Return the (X, Y) coordinate for the center point of the cell that contains the specified text.  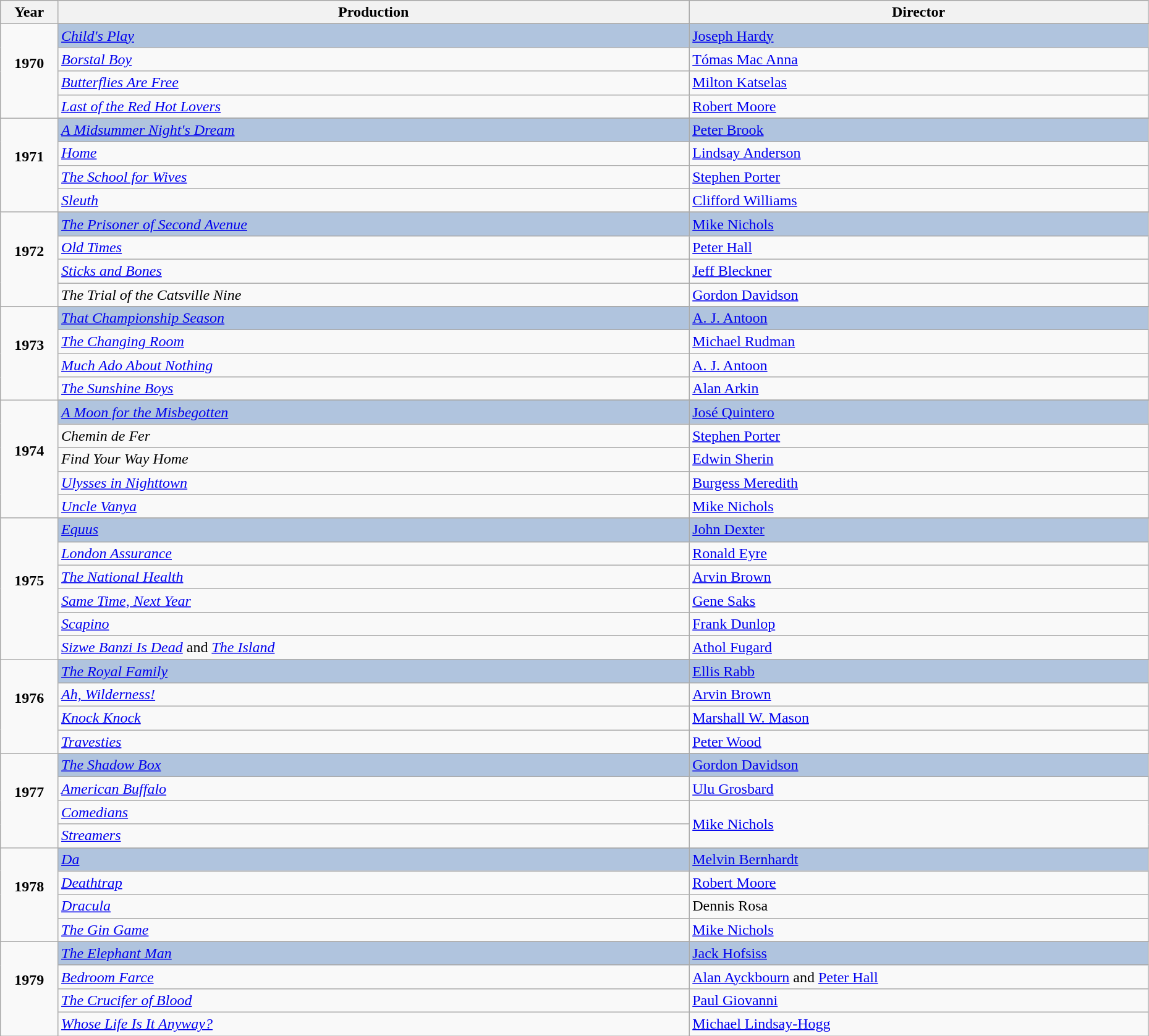
Knock Knock (373, 718)
Paul Giovanni (918, 1000)
Equus (373, 530)
Joseph Hardy (918, 36)
Bedroom Farce (373, 977)
Alan Ayckbourn and Peter Hall (918, 977)
Find Your Way Home (373, 459)
Ellis Rabb (918, 671)
Michael Lindsay-Hogg (918, 1024)
1974 (30, 459)
Jack Hofsiss (918, 953)
A Moon for the Misbegotten (373, 412)
Chemin de Fer (373, 436)
Travesties (373, 742)
1979 (30, 988)
Whose Life Is It Anyway? (373, 1024)
1972 (30, 259)
Milton Katselas (918, 83)
José Quintero (918, 412)
Peter Hall (918, 247)
Peter Wood (918, 742)
Borstal Boy (373, 59)
Year (30, 12)
Ah, Wilderness! (373, 695)
The Royal Family (373, 671)
A Midsummer Night's Dream (373, 130)
Child's Play (373, 36)
The Changing Room (373, 342)
Streamers (373, 836)
Peter Brook (918, 130)
Comedians (373, 812)
The Elephant Man (373, 953)
Ronald Eyre (918, 553)
Melvin Bernhardt (918, 859)
Ulysses in Nighttown (373, 483)
The Prisoner of Second Avenue (373, 224)
The Shadow Box (373, 765)
Sticks and Bones (373, 271)
Edwin Sherin (918, 459)
Home (373, 153)
Clifford Williams (918, 200)
Burgess Meredith (918, 483)
The National Health (373, 577)
1978 (30, 894)
Ulu Grosbard (918, 789)
1977 (30, 800)
Scapino (373, 624)
Jeff Bleckner (918, 271)
1975 (30, 588)
1971 (30, 165)
American Buffalo (373, 789)
Dennis Rosa (918, 906)
Michael Rudman (918, 342)
Deathtrap (373, 883)
Alan Arkin (918, 389)
The Crucifer of Blood (373, 1000)
Sizwe Banzi Is Dead and The Island (373, 647)
Da (373, 859)
Uncle Vanya (373, 506)
1970 (30, 71)
1976 (30, 706)
Tómas Mac Anna (918, 59)
Butterflies Are Free (373, 83)
Director (918, 12)
Production (373, 12)
Much Ado About Nothing (373, 365)
The Trial of the Catsville Nine (373, 295)
Same Time, Next Year (373, 600)
Last of the Red Hot Lovers (373, 106)
The Gin Game (373, 930)
London Assurance (373, 553)
The School for Wives (373, 177)
Dracula (373, 906)
Athol Fugard (918, 647)
That Championship Season (373, 318)
Sleuth (373, 200)
Old Times (373, 247)
Gene Saks (918, 600)
1973 (30, 354)
Frank Dunlop (918, 624)
Lindsay Anderson (918, 153)
Marshall W. Mason (918, 718)
The Sunshine Boys (373, 389)
John Dexter (918, 530)
